Find where the given text appears and provide that cell's center as (X, Y) coordinate. 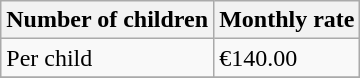
Monthly rate (287, 20)
€140.00 (287, 58)
Number of children (108, 20)
Per child (108, 58)
